Provide the (x, y) coordinate of the cell's center where the given text is located.  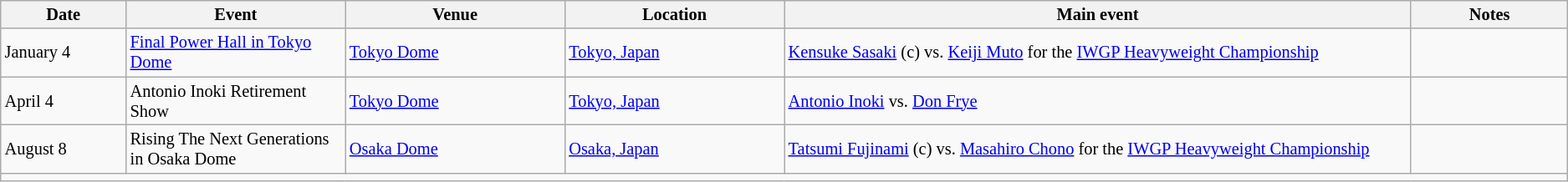
Tatsumi Fujinami (c) vs. Masahiro Chono for the IWGP Heavyweight Championship (1098, 149)
Kensuke Sasaki (c) vs. Keiji Muto for the IWGP Heavyweight Championship (1098, 53)
April 4 (64, 101)
Notes (1489, 14)
Antonio Inoki vs. Don Frye (1098, 101)
Event (236, 14)
Osaka Dome (455, 149)
Venue (455, 14)
Osaka, Japan (674, 149)
Final Power Hall in Tokyo Dome (236, 53)
Date (64, 14)
Location (674, 14)
Main event (1098, 14)
Rising The Next Generations in Osaka Dome (236, 149)
Antonio Inoki Retirement Show (236, 101)
January 4 (64, 53)
August 8 (64, 149)
